Output the (x, y) coordinate of the center of the cell containing the given text.  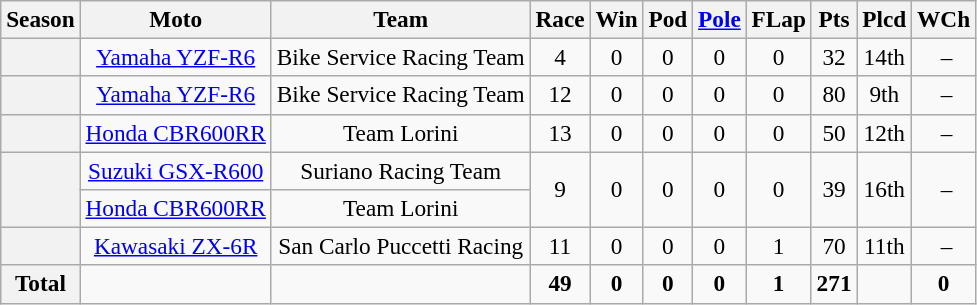
Suzuki GSX-R600 (176, 170)
Pts (834, 19)
9 (560, 189)
Total (40, 284)
70 (834, 246)
Win (616, 19)
11 (560, 246)
50 (834, 133)
Team (400, 19)
49 (560, 284)
Race (560, 19)
14th (884, 57)
San Carlo Puccetti Racing (400, 246)
Pod (668, 19)
Moto (176, 19)
Suriano Racing Team (400, 170)
13 (560, 133)
FLap (778, 19)
12 (560, 95)
Kawasaki ZX-6R (176, 246)
9th (884, 95)
11th (884, 246)
WCh (944, 19)
Pole (720, 19)
Plcd (884, 19)
39 (834, 189)
16th (884, 189)
32 (834, 57)
4 (560, 57)
Season (40, 19)
271 (834, 284)
12th (884, 133)
80 (834, 95)
